Detect which cell encompasses the target text, then output its [x, y] center coordinate. 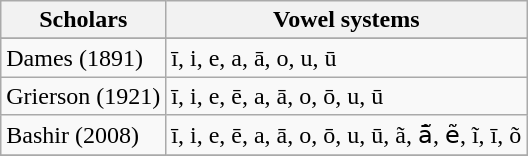
ī, i, e, ē, a, ā, o, ō, u, ū, ã, ā̃, ẽ, ĩ, ī, õ [346, 135]
Bashir (2008) [84, 135]
Vowel systems [346, 20]
Grierson (1921) [84, 96]
Scholars [84, 20]
ī, i, e, ē, a, ā, o, ō, u, ū [346, 96]
Dames (1891) [84, 58]
ī, i, e, a, ā, o, u, ū [346, 58]
